Search for the cell housing the specified text and yield its [x, y] center coordinate. 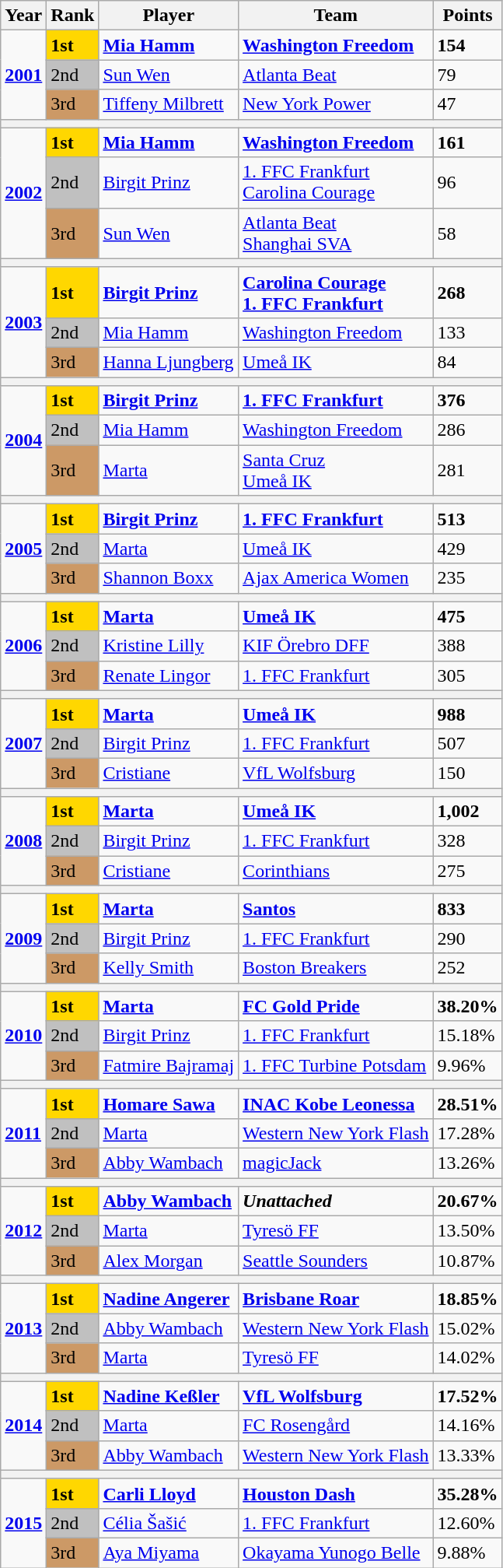
28.51% [468, 1103]
Ajax America Women [336, 578]
Alex Morgan [169, 1261]
1. FFC Frankfurt Carolina Courage [336, 182]
Team [336, 16]
Kristine Lilly [169, 646]
17.52% [468, 1396]
Carli Lloyd [169, 1493]
Carolina Courage 1. FFC Frankfurt [336, 293]
17.28% [468, 1133]
Santos [336, 909]
12.60% [468, 1523]
2011 [23, 1133]
Okayama Yunogo Belle [336, 1552]
13.26% [468, 1163]
Houston Dash [336, 1493]
1. FFC Turbine Potsdam [336, 1065]
KIF Örebro DFF [336, 646]
New York Power [336, 104]
Atlanta Beat Shanghai SVA [336, 233]
2013 [23, 1328]
Unattached [336, 1201]
Tiffeny Milbrett [169, 104]
13.33% [468, 1455]
58 [468, 233]
475 [468, 616]
Aya Miyama [169, 1552]
Atlanta Beat [336, 75]
429 [468, 549]
286 [468, 430]
833 [468, 909]
13.50% [468, 1231]
2015 [23, 1523]
2009 [23, 938]
Shannon Boxx [169, 578]
Year [23, 16]
Player [169, 16]
2001 [23, 75]
161 [468, 142]
10.87% [468, 1261]
magicJack [336, 1163]
Fatmire Bajramaj [169, 1065]
290 [468, 938]
9.96% [468, 1065]
47 [468, 104]
Renate Lingor [169, 675]
Hanna Ljungberg [169, 362]
Corinthians [336, 871]
268 [468, 293]
Boston Breakers [336, 968]
14.16% [468, 1426]
2003 [23, 322]
79 [468, 75]
154 [468, 45]
252 [468, 968]
275 [468, 871]
2006 [23, 646]
235 [468, 578]
150 [468, 773]
2002 [23, 193]
Rank [73, 16]
133 [468, 332]
2005 [23, 549]
96 [468, 182]
15.18% [468, 1036]
988 [468, 714]
513 [468, 519]
2008 [23, 841]
376 [468, 401]
Célia Šašić [169, 1523]
20.67% [468, 1201]
Brisbane Roar [336, 1299]
Homare Sawa [169, 1103]
305 [468, 675]
388 [468, 646]
2004 [23, 440]
9.88% [468, 1552]
INAC Kobe Leonessa [336, 1103]
FC Rosengård [336, 1426]
14.02% [468, 1358]
281 [468, 470]
507 [468, 743]
84 [468, 362]
Seattle Sounders [336, 1261]
Nadine Keßler [169, 1396]
15.02% [468, 1328]
2010 [23, 1036]
Santa Cruz Umeå IK [336, 470]
Nadine Angerer [169, 1299]
FC Gold Pride [336, 1006]
38.20% [468, 1006]
1,002 [468, 812]
2014 [23, 1426]
2012 [23, 1231]
35.28% [468, 1493]
Kelly Smith [169, 968]
Points [468, 16]
328 [468, 841]
18.85% [468, 1299]
2007 [23, 743]
